Return [x, y] of the center of cell containing provided text 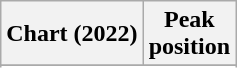
Peakposition [189, 34]
Chart (2022) [72, 34]
